Return (x, y) of the center of cell containing provided text 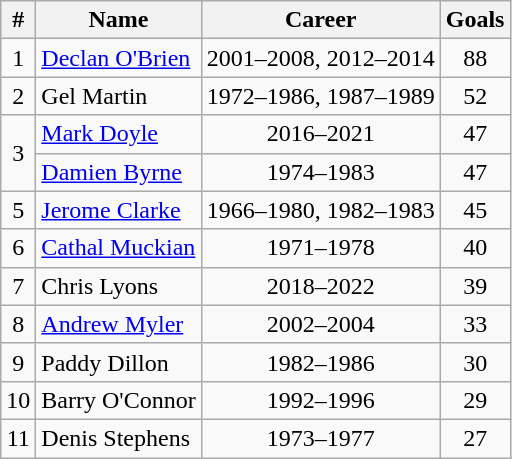
2018–2022 (320, 286)
Barry O'Connor (118, 400)
2002–2004 (320, 324)
33 (475, 324)
1992–1996 (320, 400)
3 (18, 153)
2 (18, 96)
Denis Stephens (118, 438)
Name (118, 20)
1966–1980, 1982–1983 (320, 210)
1982–1986 (320, 362)
Damien Byrne (118, 172)
1973–1977 (320, 438)
1974–1983 (320, 172)
52 (475, 96)
40 (475, 248)
Cathal Muckian (118, 248)
39 (475, 286)
29 (475, 400)
10 (18, 400)
Goals (475, 20)
1972–1986, 1987–1989 (320, 96)
Career (320, 20)
7 (18, 286)
Gel Martin (118, 96)
Chris Lyons (118, 286)
1 (18, 58)
# (18, 20)
1971–1978 (320, 248)
Mark Doyle (118, 134)
2001–2008, 2012–2014 (320, 58)
11 (18, 438)
27 (475, 438)
9 (18, 362)
45 (475, 210)
Jerome Clarke (118, 210)
2016–2021 (320, 134)
Declan O'Brien (118, 58)
6 (18, 248)
Paddy Dillon (118, 362)
88 (475, 58)
5 (18, 210)
Andrew Myler (118, 324)
30 (475, 362)
8 (18, 324)
